Output the [x, y] coordinate of the center of the cell containing the given text.  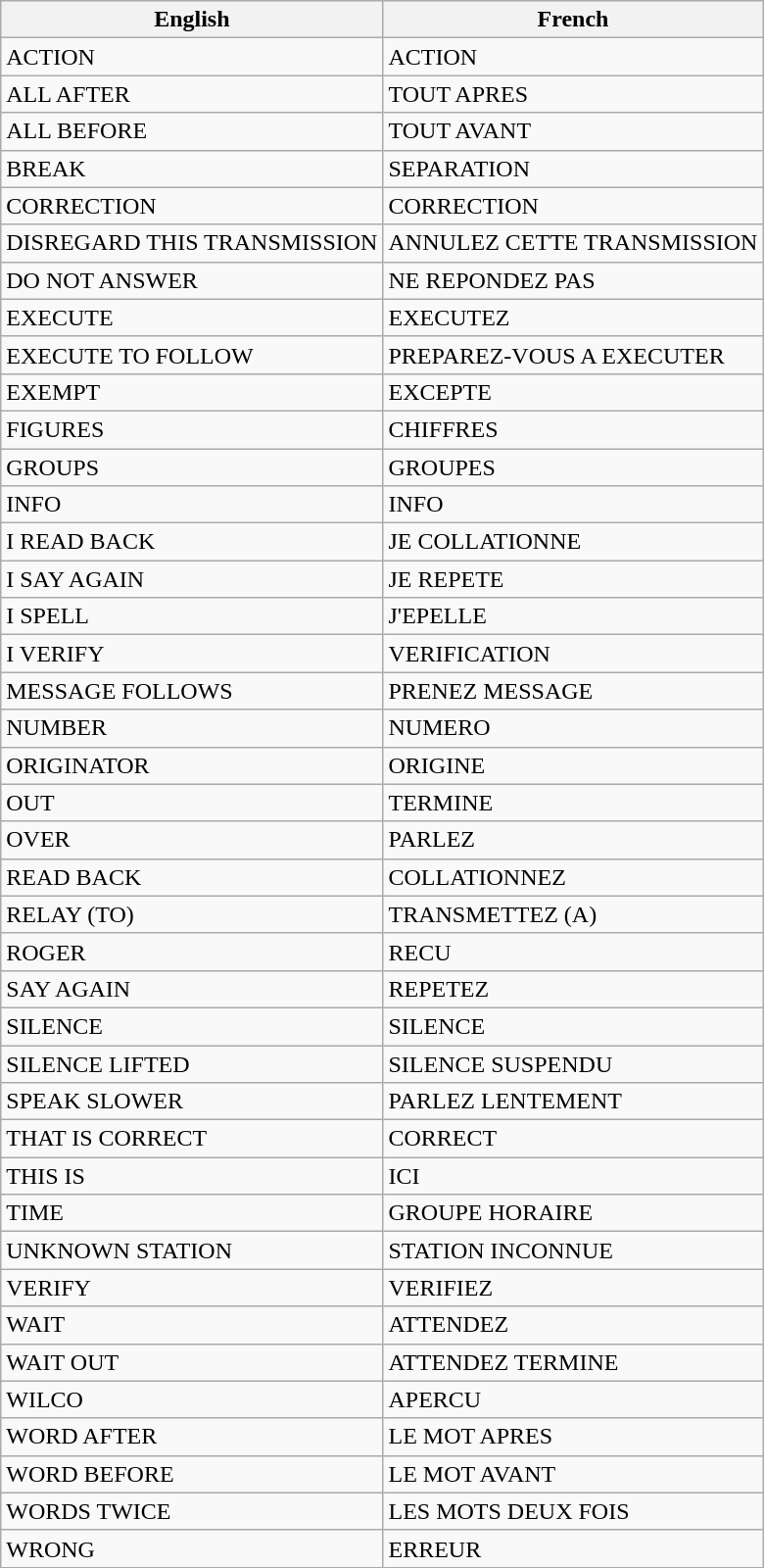
SEPARATION [573, 169]
PARLEZ LENTEMENT [573, 1102]
EXEMPT [192, 392]
NUMERO [573, 728]
VERIFY [192, 1288]
ORIGINATOR [192, 765]
THAT IS CORRECT [192, 1139]
DO NOT ANSWER [192, 280]
UNKNOWN STATION [192, 1250]
PREPAREZ-VOUS A EXECUTER [573, 355]
CHIFFRES [573, 429]
JE REPETE [573, 579]
COLLATIONNEZ [573, 877]
WORDS TWICE [192, 1511]
TOUT APRES [573, 94]
OVER [192, 840]
PRENEZ MESSAGE [573, 691]
ATTENDEZ [573, 1325]
VERIFICATION [573, 654]
BREAK [192, 169]
CORRECT [573, 1139]
EXECUTE [192, 318]
ALL BEFORE [192, 131]
REPETEZ [573, 989]
MESSAGE FOLLOWS [192, 691]
I SPELL [192, 616]
RECU [573, 952]
I READ BACK [192, 542]
LE MOT AVANT [573, 1474]
LES MOTS DEUX FOIS [573, 1511]
ATTENDEZ TERMINE [573, 1362]
ANNULEZ CETTE TRANSMISSION [573, 243]
ICI [573, 1176]
VERIFIEZ [573, 1288]
SILENCE SUSPENDU [573, 1063]
French [573, 20]
TIME [192, 1213]
READ BACK [192, 877]
PARLEZ [573, 840]
DISREGARD THIS TRANSMISSION [192, 243]
RELAY (TO) [192, 914]
WAIT [192, 1325]
EXCEPTE [573, 392]
J'EPELLE [573, 616]
WORD AFTER [192, 1437]
TRANSMETTEZ (A) [573, 914]
WAIT OUT [192, 1362]
ALL AFTER [192, 94]
WORD BEFORE [192, 1474]
APERCU [573, 1399]
WILCO [192, 1399]
WRONG [192, 1548]
JE COLLATIONNE [573, 542]
STATION INCONNUE [573, 1250]
EXECUTE TO FOLLOW [192, 355]
SILENCE LIFTED [192, 1063]
TERMINE [573, 803]
SPEAK SLOWER [192, 1102]
TOUT AVANT [573, 131]
GROUPE HORAIRE [573, 1213]
English [192, 20]
NUMBER [192, 728]
LE MOT APRES [573, 1437]
ORIGINE [573, 765]
ROGER [192, 952]
SAY AGAIN [192, 989]
OUT [192, 803]
ERREUR [573, 1548]
EXECUTEZ [573, 318]
GROUPS [192, 467]
I VERIFY [192, 654]
GROUPES [573, 467]
FIGURES [192, 429]
I SAY AGAIN [192, 579]
NE REPONDEZ PAS [573, 280]
THIS IS [192, 1176]
